Output the [x, y] coordinate of the center of the cell containing the given text.  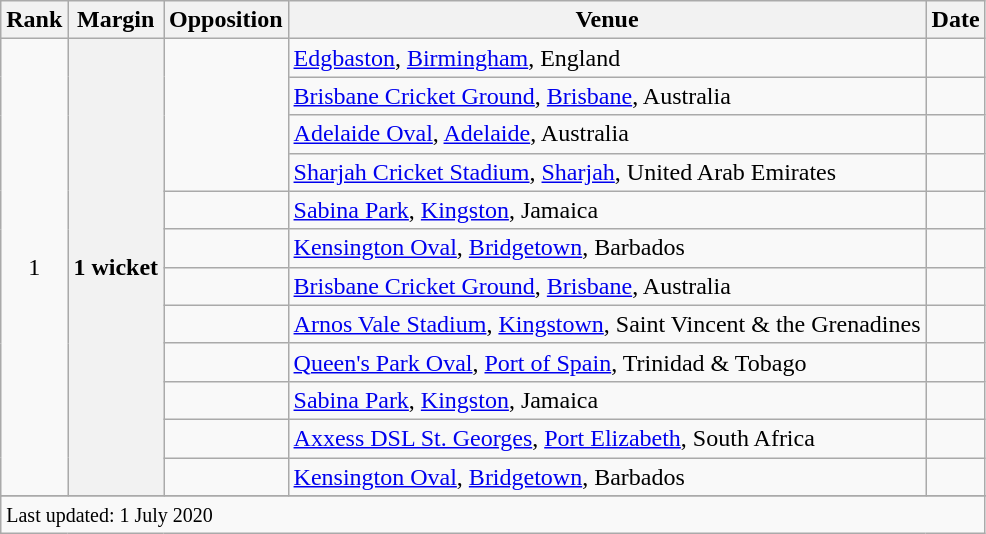
Rank [34, 20]
Arnos Vale Stadium, Kingstown, Saint Vincent & the Grenadines [607, 324]
1 [34, 268]
Adelaide Oval, Adelaide, Australia [607, 134]
Axxess DSL St. Georges, Port Elizabeth, South Africa [607, 438]
Margin [116, 20]
Edgbaston, Birmingham, England [607, 58]
Last updated: 1 July 2020 [493, 515]
1 wicket [116, 268]
Sharjah Cricket Stadium, Sharjah, United Arab Emirates [607, 172]
Opposition [226, 20]
Venue [607, 20]
Queen's Park Oval, Port of Spain, Trinidad & Tobago [607, 362]
Date [956, 20]
